Search for the cell housing the specified text and yield its [x, y] center coordinate. 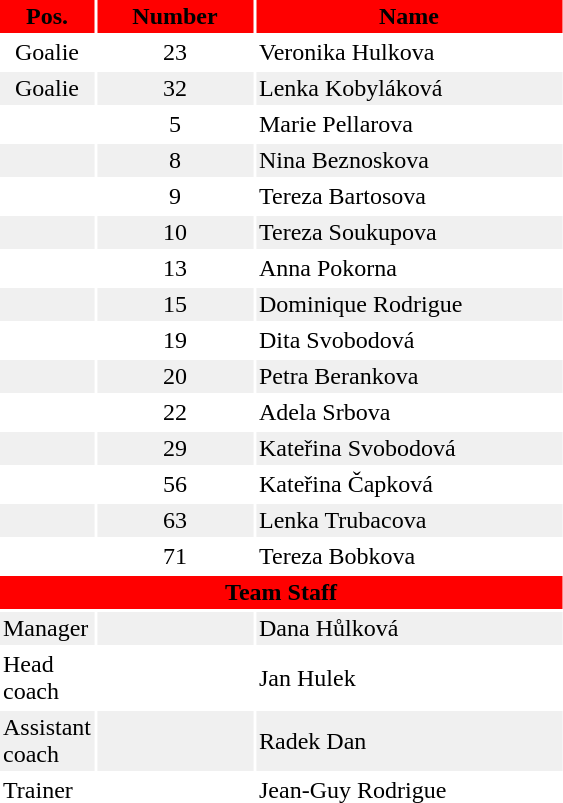
Tereza Soukupova [409, 232]
15 [175, 304]
Name [409, 16]
Marie Pellarova [409, 124]
10 [175, 232]
22 [175, 412]
Dana Hůlková [409, 628]
Team Staff [281, 592]
Anna Pokorna [409, 268]
Lenka Kobyláková [409, 88]
Tereza Bartosova [409, 196]
13 [175, 268]
Head coach [47, 678]
Dominique Rodrigue [409, 304]
63 [175, 520]
Pos. [47, 16]
Nina Beznoskova [409, 160]
Dita Svobodová [409, 340]
Petra Berankova [409, 376]
20 [175, 376]
Assistant coach [47, 741]
Veronika Hulkova [409, 52]
56 [175, 484]
Tereza Bobkova [409, 556]
32 [175, 88]
Adela Srbova [409, 412]
5 [175, 124]
Jan Hulek [409, 678]
29 [175, 448]
Kateřina Svobodová [409, 448]
Radek Dan [409, 741]
19 [175, 340]
8 [175, 160]
Lenka Trubacova [409, 520]
Manager [47, 628]
Number [175, 16]
23 [175, 52]
9 [175, 196]
Kateřina Čapková [409, 484]
71 [175, 556]
